For the text-containing cell, return its midpoint in [X, Y] coordinate format. 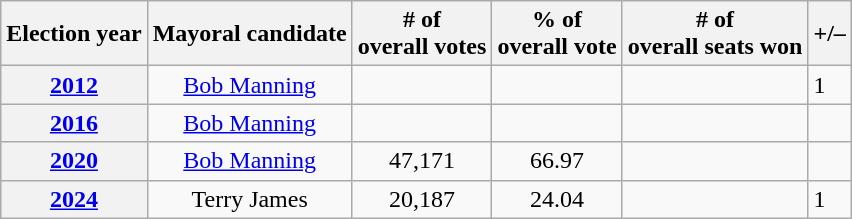
2024 [74, 199]
2012 [74, 85]
Terry James [250, 199]
# ofoverall seats won [715, 34]
47,171 [422, 161]
20,187 [422, 199]
# ofoverall votes [422, 34]
24.04 [557, 199]
+/– [830, 34]
66.97 [557, 161]
2016 [74, 123]
Mayoral candidate [250, 34]
% ofoverall vote [557, 34]
Election year [74, 34]
2020 [74, 161]
